Identify which cell holds the provided text, then report its (x, y) central coordinate. 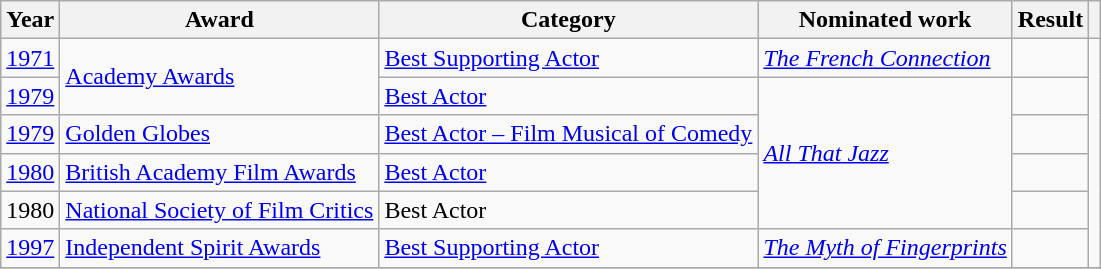
All That Jazz (885, 153)
1997 (30, 248)
British Academy Film Awards (220, 172)
The Myth of Fingerprints (885, 248)
Independent Spirit Awards (220, 248)
Nominated work (885, 20)
Best Actor – Film Musical of Comedy (568, 134)
National Society of Film Critics (220, 210)
Academy Awards (220, 77)
Golden Globes (220, 134)
Year (30, 20)
The French Connection (885, 58)
Category (568, 20)
1971 (30, 58)
Result (1050, 20)
Award (220, 20)
